Locate the cell with the specified text and output its [X, Y] center coordinate. 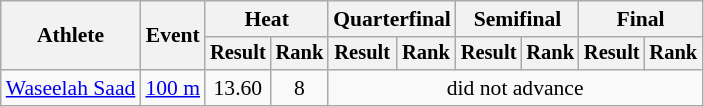
Final [640, 19]
13.60 [238, 88]
Semifinal [518, 19]
Heat [266, 19]
Event [172, 36]
Quarterfinal [392, 19]
Athlete [71, 36]
100 m [172, 88]
Waseelah Saad [71, 88]
did not advance [515, 88]
8 [300, 88]
